Output the [x, y] coordinate of the center of the cell containing the given text.  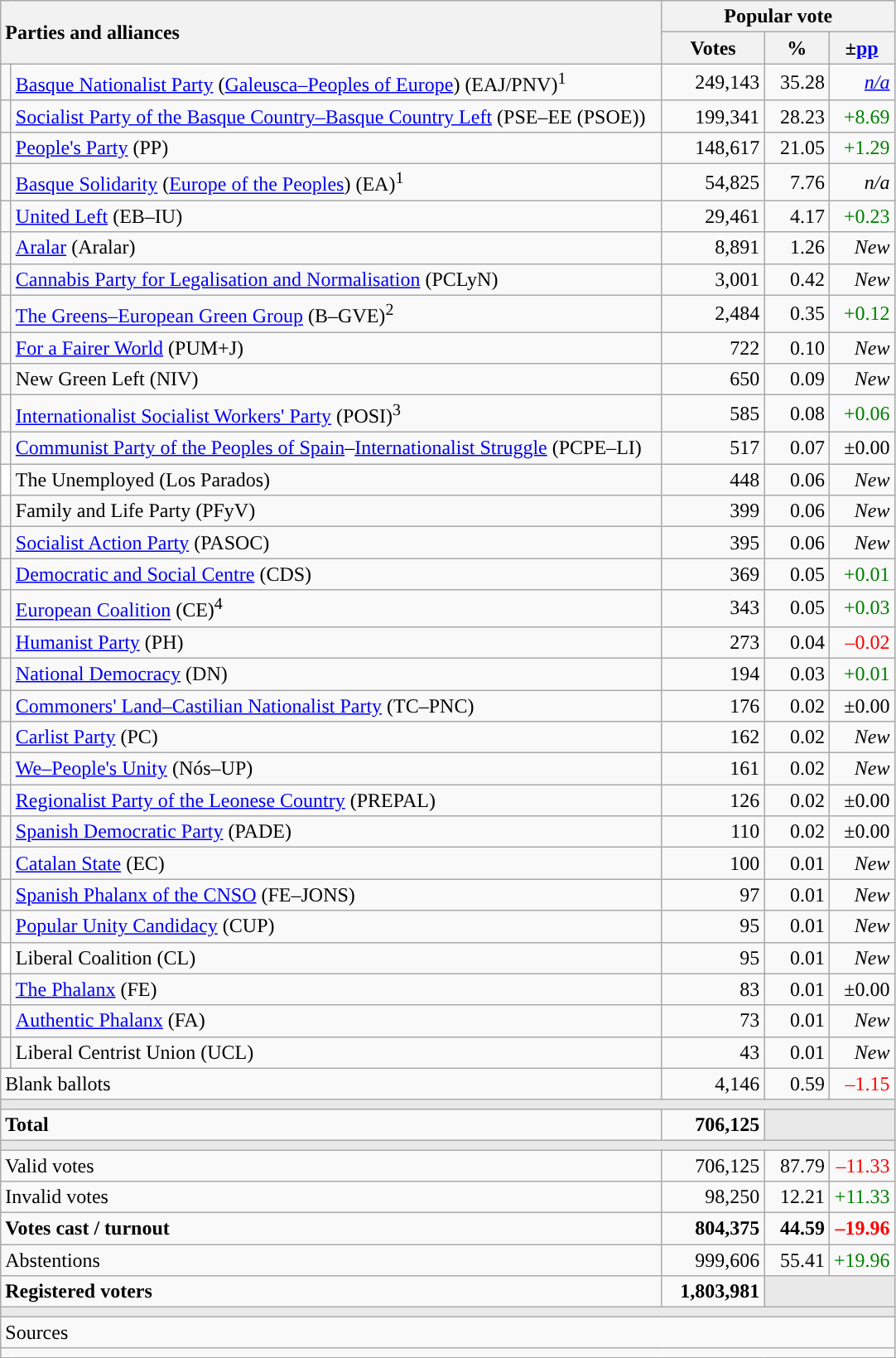
29,461 [713, 216]
+0.23 [861, 216]
±pp [861, 48]
Basque Nationalist Party (Galeusca–Peoples of Europe) (EAJ/PNV)1 [336, 83]
28.23 [797, 116]
Carlist Party (PC) [336, 737]
Communist Party of the Peoples of Spain–Internationalist Struggle (PCPE–LI) [336, 448]
Sources [447, 1332]
176 [713, 706]
650 [713, 379]
+0.03 [861, 608]
0.10 [797, 348]
162 [713, 737]
Abstentions [331, 1260]
The Greens–European Green Group (B–GVE)2 [336, 313]
87.79 [797, 1166]
National Democracy (DN) [336, 674]
249,143 [713, 83]
Family and Life Party (PFyV) [336, 511]
343 [713, 608]
161 [713, 769]
–0.02 [861, 642]
199,341 [713, 116]
We–People's Unity (Nós–UP) [336, 769]
Regionalist Party of the Leonese Country (PREPAL) [336, 800]
Humanist Party (PH) [336, 642]
The Phalanx (FE) [336, 989]
Parties and alliances [331, 32]
Authentic Phalanx (FA) [336, 1021]
Popular vote [778, 17]
21.05 [797, 147]
369 [713, 574]
Votes [713, 48]
83 [713, 989]
Aralar (Aralar) [336, 248]
1,803,981 [713, 1292]
97 [713, 895]
73 [713, 1021]
999,606 [713, 1260]
2,484 [713, 313]
The Unemployed (Los Parados) [336, 480]
Liberal Coalition (CL) [336, 958]
98,250 [713, 1197]
Popular Unity Candidacy (CUP) [336, 926]
43 [713, 1052]
399 [713, 511]
0.42 [797, 279]
Socialist Action Party (PASOC) [336, 543]
Total [331, 1124]
722 [713, 348]
Votes cast / turnout [331, 1229]
+19.96 [861, 1260]
0.59 [797, 1084]
1.26 [797, 248]
148,617 [713, 147]
Internationalist Socialist Workers' Party (POSI)3 [336, 414]
4.17 [797, 216]
Socialist Party of the Basque Country–Basque Country Left (PSE–EE (PSOE)) [336, 116]
4,146 [713, 1084]
United Left (EB–IU) [336, 216]
Invalid votes [331, 1197]
273 [713, 642]
+8.69 [861, 116]
0.03 [797, 674]
+0.12 [861, 313]
–19.96 [861, 1229]
% [797, 48]
8,891 [713, 248]
517 [713, 448]
100 [713, 863]
585 [713, 414]
0.09 [797, 379]
People's Party (PP) [336, 147]
For a Fairer World (PUM+J) [336, 348]
+1.29 [861, 147]
Commoners' Land–Castilian Nationalist Party (TC–PNC) [336, 706]
Valid votes [331, 1166]
Basque Solidarity (Europe of the Peoples) (EA)1 [336, 182]
110 [713, 832]
New Green Left (NIV) [336, 379]
194 [713, 674]
12.21 [797, 1197]
–11.33 [861, 1166]
44.59 [797, 1229]
Spanish Phalanx of the CNSO (FE–JONS) [336, 895]
35.28 [797, 83]
55.41 [797, 1260]
448 [713, 480]
7.76 [797, 182]
Spanish Democratic Party (PADE) [336, 832]
0.35 [797, 313]
Registered voters [331, 1292]
0.07 [797, 448]
Cannabis Party for Legalisation and Normalisation (PCLyN) [336, 279]
European Coalition (CE)4 [336, 608]
Catalan State (EC) [336, 863]
–1.15 [861, 1084]
Blank ballots [331, 1084]
0.04 [797, 642]
Democratic and Social Centre (CDS) [336, 574]
3,001 [713, 279]
0.08 [797, 414]
+11.33 [861, 1197]
395 [713, 543]
+0.06 [861, 414]
804,375 [713, 1229]
Liberal Centrist Union (UCL) [336, 1052]
126 [713, 800]
54,825 [713, 182]
